Identify which cell holds the provided text, then report its [x, y] central coordinate. 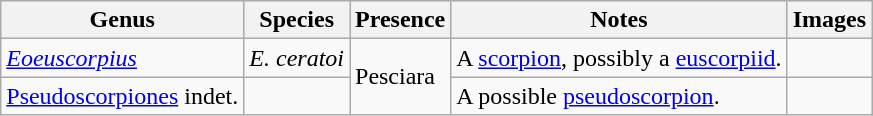
Images [829, 20]
Notes [619, 20]
Species [297, 20]
A scorpion, possibly a euscorpiid. [619, 58]
Pesciara [400, 77]
Presence [400, 20]
Eoeuscorpius [122, 58]
Genus [122, 20]
E. ceratoi [297, 58]
A possible pseudoscorpion. [619, 96]
Pseudoscorpiones indet. [122, 96]
